Determine the (X, Y) coordinate at the center of the cell enclosing the given text.  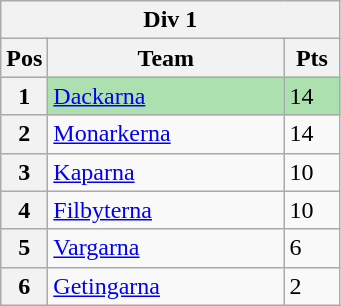
Div 1 (170, 20)
1 (24, 96)
Kaparna (166, 172)
Monarkerna (166, 134)
Dackarna (166, 96)
Vargarna (166, 248)
5 (24, 248)
Getingarna (166, 286)
Pts (312, 58)
Pos (24, 58)
4 (24, 210)
Team (166, 58)
Filbyterna (166, 210)
3 (24, 172)
